Locate the cell with the specified text and output its [x, y] center coordinate. 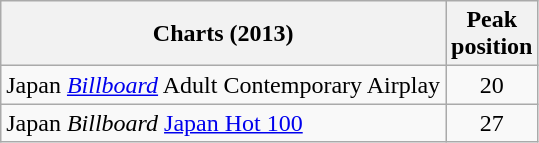
Peakposition [492, 34]
Charts (2013) [224, 34]
Japan Billboard Adult Contemporary Airplay [224, 85]
27 [492, 123]
Japan Billboard Japan Hot 100 [224, 123]
20 [492, 85]
